Return [X, Y] of the center of cell containing provided text 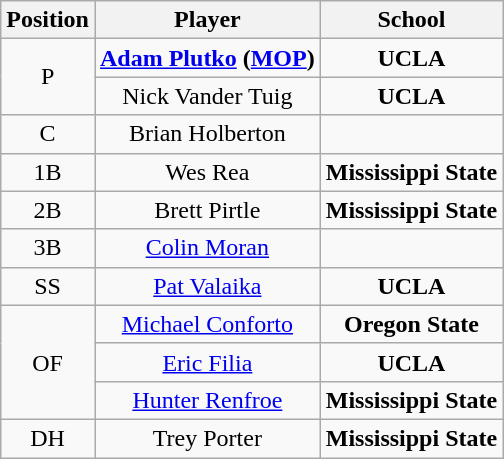
Michael Conforto [207, 324]
Colin Moran [207, 248]
C [48, 134]
Oregon State [411, 324]
Wes Rea [207, 172]
Player [207, 20]
2B [48, 210]
P [48, 77]
Position [48, 20]
Adam Plutko (MOP) [207, 58]
Trey Porter [207, 438]
Brett Pirtle [207, 210]
DH [48, 438]
Pat Valaika [207, 286]
SS [48, 286]
OF [48, 362]
Brian Holberton [207, 134]
1B [48, 172]
School [411, 20]
3B [48, 248]
Nick Vander Tuig [207, 96]
Hunter Renfroe [207, 400]
Eric Filia [207, 362]
